Capture the cell that displays the provided text and extract its [X, Y] central coordinate. 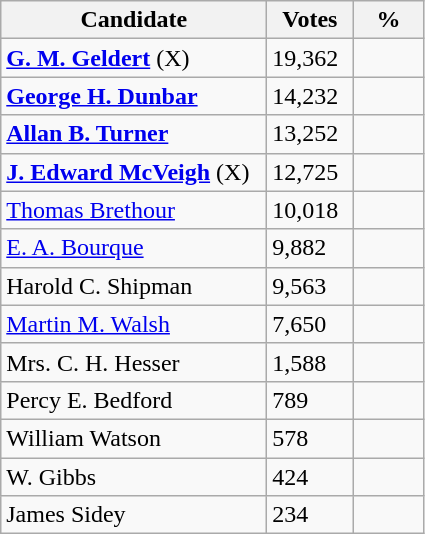
Percy E. Bedford [134, 400]
13,252 [310, 134]
% [388, 20]
7,650 [310, 324]
Candidate [134, 20]
James Sidey [134, 515]
14,232 [310, 96]
19,362 [310, 58]
234 [310, 515]
Thomas Brethour [134, 210]
1,588 [310, 362]
10,018 [310, 210]
Votes [310, 20]
G. M. Geldert (X) [134, 58]
789 [310, 400]
George H. Dunbar [134, 96]
424 [310, 477]
12,725 [310, 172]
578 [310, 438]
W. Gibbs [134, 477]
9,882 [310, 248]
J. Edward McVeigh (X) [134, 172]
Allan B. Turner [134, 134]
Mrs. C. H. Hesser [134, 362]
E. A. Bourque [134, 248]
Martin M. Walsh [134, 324]
9,563 [310, 286]
Harold C. Shipman [134, 286]
William Watson [134, 438]
